Detect which cell encompasses the target text, then output its [x, y] center coordinate. 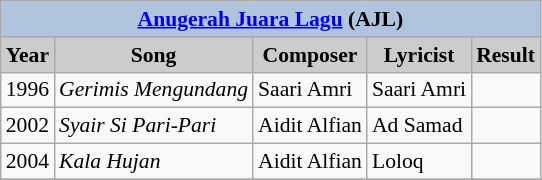
Lyricist [419, 55]
Song [154, 55]
1996 [28, 90]
Ad Samad [419, 126]
2002 [28, 126]
Composer [310, 55]
Year [28, 55]
Gerimis Mengundang [154, 90]
Syair Si Pari-Pari [154, 126]
Result [506, 55]
Anugerah Juara Lagu (AJL) [270, 19]
Kala Hujan [154, 162]
2004 [28, 162]
Loloq [419, 162]
